Return the (x, y) coordinate for the center point of the cell that contains the specified text.  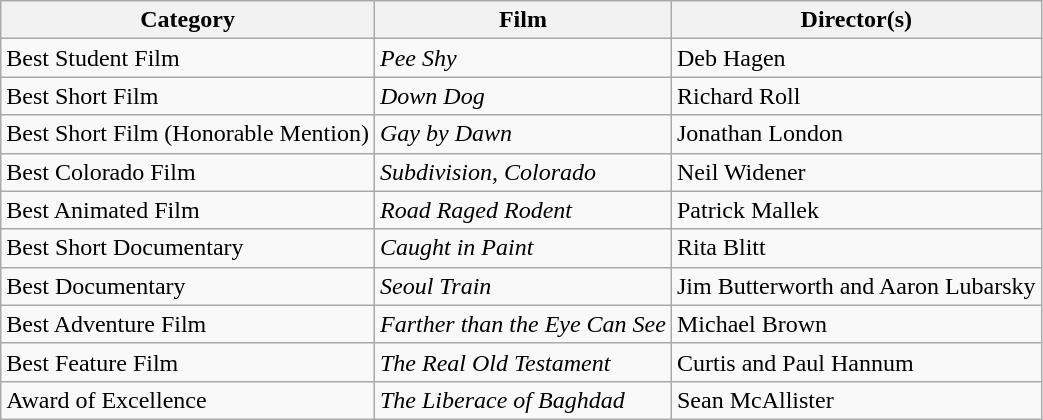
Deb Hagen (856, 58)
Best Short Documentary (188, 248)
Director(s) (856, 20)
Gay by Dawn (522, 134)
Road Raged Rodent (522, 210)
Best Feature Film (188, 362)
Best Student Film (188, 58)
Subdivision, Colorado (522, 172)
Caught in Paint (522, 248)
Sean McAllister (856, 400)
Jonathan London (856, 134)
Award of Excellence (188, 400)
Jim Butterworth and Aaron Lubarsky (856, 286)
Best Animated Film (188, 210)
Best Adventure Film (188, 324)
Film (522, 20)
The Real Old Testament (522, 362)
Richard Roll (856, 96)
Michael Brown (856, 324)
Farther than the Eye Can See (522, 324)
Best Short Film (Honorable Mention) (188, 134)
Rita Blitt (856, 248)
Neil Widener (856, 172)
Patrick Mallek (856, 210)
Category (188, 20)
Best Short Film (188, 96)
Curtis and Paul Hannum (856, 362)
Best Colorado Film (188, 172)
The Liberace of Baghdad (522, 400)
Best Documentary (188, 286)
Pee Shy (522, 58)
Down Dog (522, 96)
Seoul Train (522, 286)
